Output the (X, Y) coordinate of the center of the cell containing the given text.  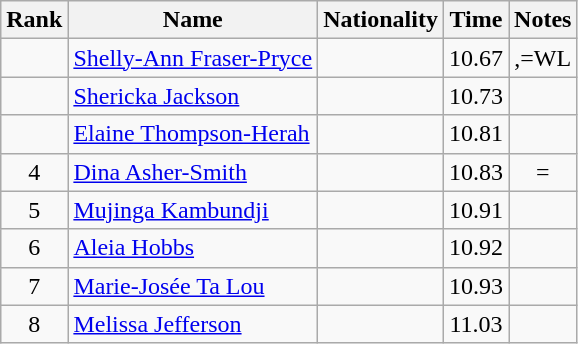
Elaine Thompson-Herah (193, 134)
10.73 (476, 96)
Nationality (381, 20)
Rank (34, 20)
10.81 (476, 134)
Melissa Jefferson (193, 324)
10.91 (476, 210)
11.03 (476, 324)
Mujinga Kambundji (193, 210)
Dina Asher-Smith (193, 172)
10.83 (476, 172)
Time (476, 20)
,=WL (543, 58)
10.92 (476, 248)
Shelly-Ann Fraser-Pryce (193, 58)
Shericka Jackson (193, 96)
10.67 (476, 58)
7 (34, 286)
Marie-Josée Ta Lou (193, 286)
Name (193, 20)
4 (34, 172)
= (543, 172)
6 (34, 248)
10.93 (476, 286)
5 (34, 210)
Notes (543, 20)
8 (34, 324)
Aleia Hobbs (193, 248)
